Find where the given text appears and provide that cell's center as (X, Y) coordinate. 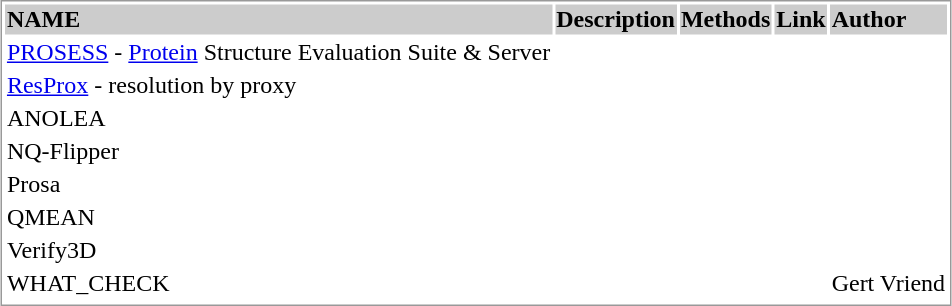
NQ-Flipper (278, 151)
QMEAN (278, 217)
Author (888, 19)
Link (801, 19)
PROSESS - Protein Structure Evaluation Suite & Server (278, 53)
WHAT_CHECK (278, 283)
Gert Vriend (888, 283)
NAME (278, 19)
ANOLEA (278, 119)
Methods (725, 19)
ResProx - resolution by proxy (278, 85)
Prosa (278, 185)
Description (616, 19)
Verify3D (278, 251)
